Determine the [X, Y] coordinate at the center of the cell enclosing the given text.  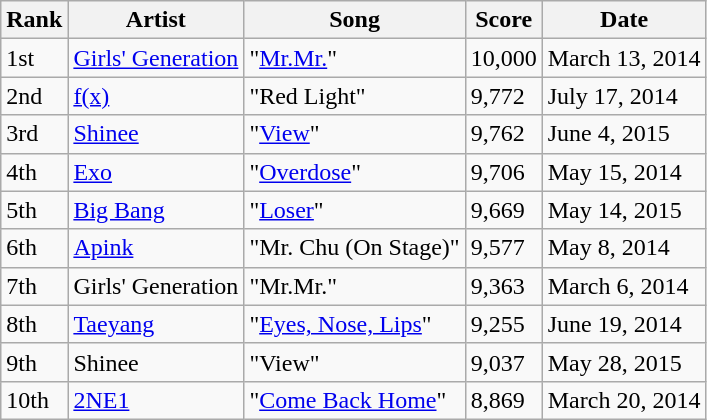
Rank [34, 20]
9,577 [504, 248]
8,869 [504, 400]
9,037 [504, 362]
1st [34, 58]
"Come Back Home" [354, 400]
June 19, 2014 [624, 324]
Exo [156, 172]
8th [34, 324]
Song [354, 20]
9,772 [504, 96]
3rd [34, 134]
"Red Light" [354, 96]
10,000 [504, 58]
"Overdose" [354, 172]
9,669 [504, 210]
9,762 [504, 134]
July 17, 2014 [624, 96]
"Loser" [354, 210]
Apink [156, 248]
9,255 [504, 324]
Date [624, 20]
6th [34, 248]
9,706 [504, 172]
May 14, 2015 [624, 210]
May 15, 2014 [624, 172]
9th [34, 362]
March 13, 2014 [624, 58]
4th [34, 172]
Score [504, 20]
10th [34, 400]
Artist [156, 20]
Big Bang [156, 210]
"Mr. Chu (On Stage)" [354, 248]
f(x) [156, 96]
Taeyang [156, 324]
7th [34, 286]
2NE1 [156, 400]
May 28, 2015 [624, 362]
May 8, 2014 [624, 248]
"Eyes, Nose, Lips" [354, 324]
2nd [34, 96]
5th [34, 210]
March 20, 2014 [624, 400]
June 4, 2015 [624, 134]
March 6, 2014 [624, 286]
9,363 [504, 286]
